Capture the cell that displays the provided text and extract its [x, y] central coordinate. 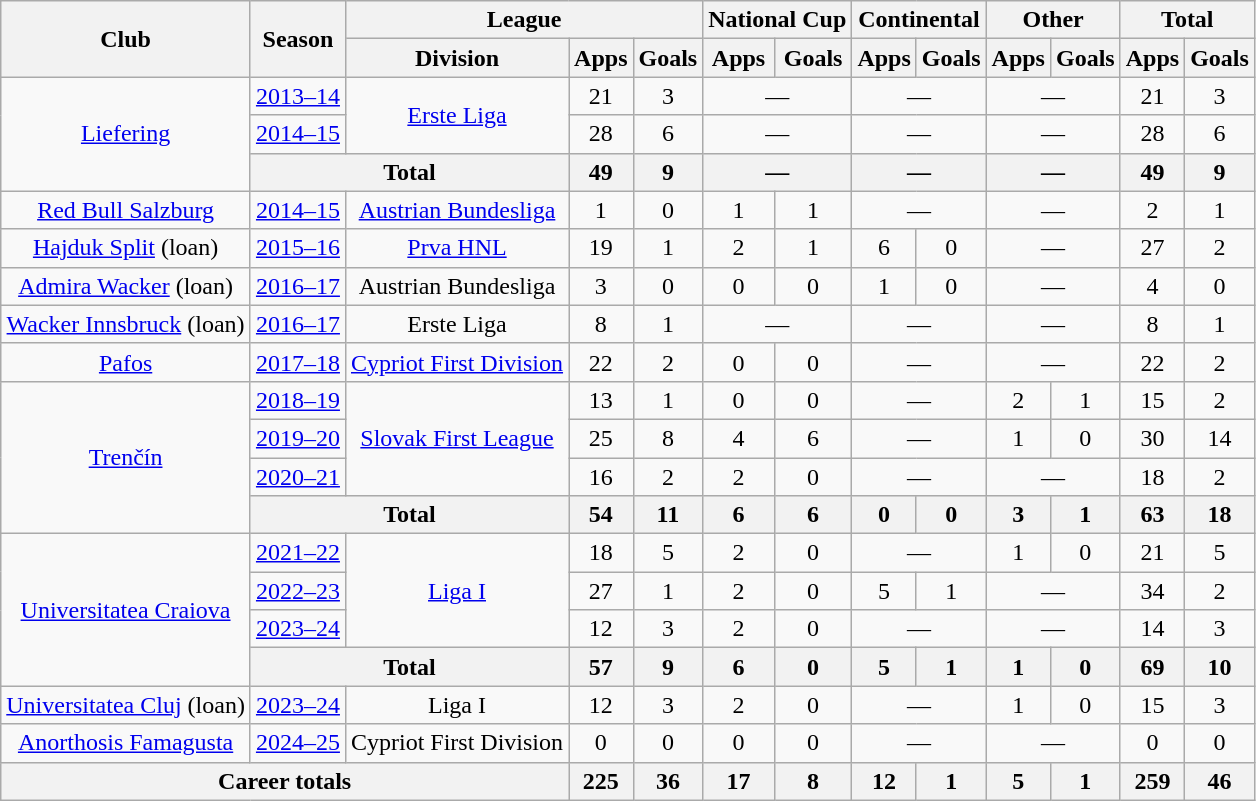
13 [601, 400]
League [524, 20]
57 [601, 667]
25 [601, 438]
2015–16 [298, 248]
16 [601, 477]
11 [668, 515]
2017–18 [298, 362]
Liefering [126, 134]
34 [1152, 591]
Other [1053, 20]
225 [601, 781]
Continental [919, 20]
Pafos [126, 362]
2018–19 [298, 400]
2019–20 [298, 438]
Universitatea Cluj (loan) [126, 705]
Admira Wacker (loan) [126, 286]
Universitatea Craiova [126, 610]
2020–21 [298, 477]
Career totals [285, 781]
Wacker Innsbruck (loan) [126, 324]
259 [1152, 781]
10 [1220, 667]
Hajduk Split (loan) [126, 248]
Red Bull Salzburg [126, 210]
2024–25 [298, 743]
Anorthosis Famagusta [126, 743]
69 [1152, 667]
Trenčín [126, 457]
2013–14 [298, 96]
17 [739, 781]
46 [1220, 781]
36 [668, 781]
54 [601, 515]
National Cup [778, 20]
2021–22 [298, 553]
Slovak First League [456, 438]
Club [126, 39]
Prva HNL [456, 248]
63 [1152, 515]
Season [298, 39]
30 [1152, 438]
Division [456, 58]
19 [601, 248]
2022–23 [298, 591]
